Provide the (x, y) coordinate of the cell's center where the given text is located.  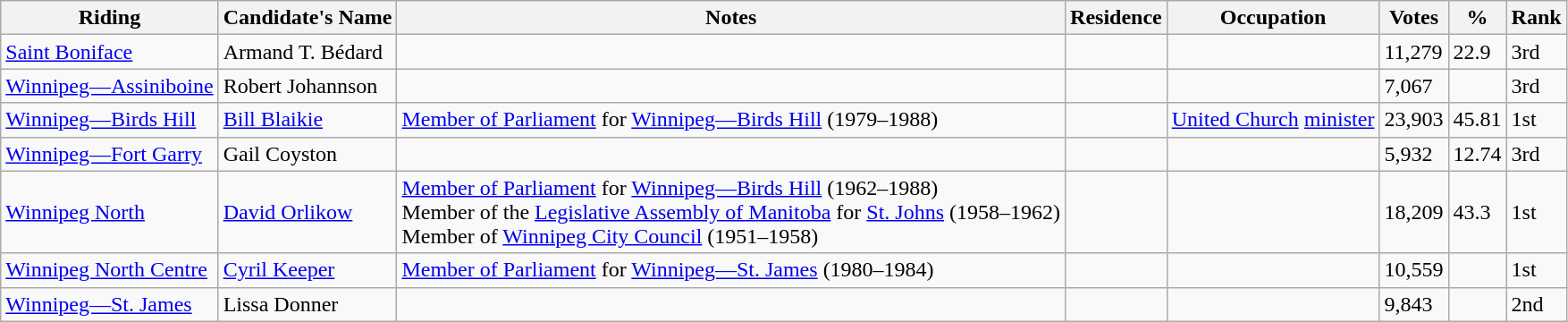
Winnipeg—St. James (109, 304)
Riding (109, 18)
Cyril Keeper (308, 270)
Winnipeg—Assiniboine (109, 86)
7,067 (1414, 86)
Member of Parliament for Winnipeg—St. James (1980–1984) (731, 270)
Saint Boniface (109, 52)
Winnipeg North (109, 212)
9,843 (1414, 304)
22.9 (1477, 52)
Lissa Donner (308, 304)
Bill Blaikie (308, 120)
United Church minister (1273, 120)
Notes (731, 18)
Robert Johannson (308, 86)
Member of Parliament for Winnipeg—Birds Hill (1979–1988) (731, 120)
Votes (1414, 18)
Winnipeg—Birds Hill (109, 120)
David Orlikow (308, 212)
18,209 (1414, 212)
23,903 (1414, 120)
Winnipeg—Fort Garry (109, 154)
12.74 (1477, 154)
2nd (1536, 304)
Gail Coyston (308, 154)
Armand T. Bédard (308, 52)
43.3 (1477, 212)
10,559 (1414, 270)
Rank (1536, 18)
Winnipeg North Centre (109, 270)
Candidate's Name (308, 18)
Residence (1117, 18)
% (1477, 18)
45.81 (1477, 120)
Occupation (1273, 18)
11,279 (1414, 52)
5,932 (1414, 154)
